Detect which cell encompasses the target text, then output its [X, Y] center coordinate. 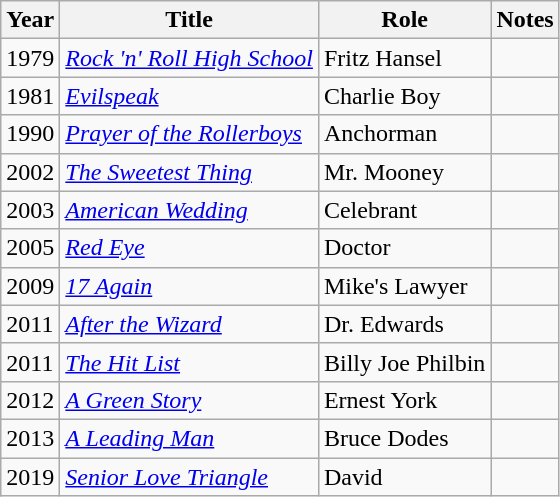
David [404, 477]
Ernest York [404, 400]
The Sweetest Thing [190, 172]
Prayer of the Rollerboys [190, 134]
Billy Joe Philbin [404, 362]
2002 [30, 172]
Rock 'n' Roll High School [190, 58]
A Leading Man [190, 438]
1979 [30, 58]
Evilspeak [190, 96]
American Wedding [190, 210]
Celebrant [404, 210]
17 Again [190, 286]
1990 [30, 134]
Mike's Lawyer [404, 286]
A Green Story [190, 400]
Red Eye [190, 248]
2012 [30, 400]
After the Wizard [190, 324]
Charlie Boy [404, 96]
The Hit List [190, 362]
Anchorman [404, 134]
2013 [30, 438]
Fritz Hansel [404, 58]
Notes [525, 20]
Doctor [404, 248]
Mr. Mooney [404, 172]
1981 [30, 96]
2003 [30, 210]
Title [190, 20]
Dr. Edwards [404, 324]
Year [30, 20]
2009 [30, 286]
Role [404, 20]
Senior Love Triangle [190, 477]
2005 [30, 248]
Bruce Dodes [404, 438]
2019 [30, 477]
